Pinpoint the cell where the given text exists, returning its (x, y) midpoint coordinate. 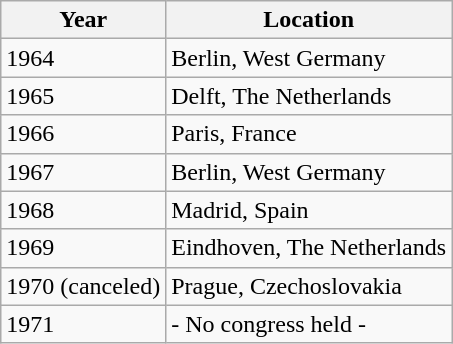
Paris, France (309, 134)
Prague, Czechoslovakia (309, 286)
1971 (84, 324)
1967 (84, 172)
- No congress held - (309, 324)
Location (309, 20)
Madrid, Spain (309, 210)
1968 (84, 210)
1964 (84, 58)
Delft, The Netherlands (309, 96)
Eindhoven, The Netherlands (309, 248)
1969 (84, 248)
1970 (canceled) (84, 286)
Year (84, 20)
1965 (84, 96)
1966 (84, 134)
